Locate the cell with the specified text and output its (x, y) center coordinate. 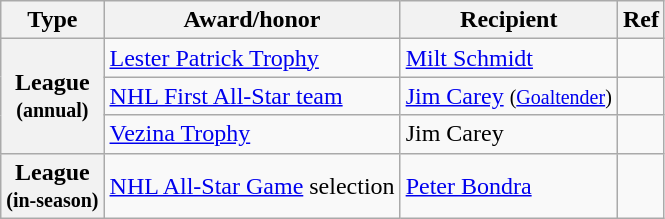
Peter Bondra (508, 186)
NHL All-Star Game selection (252, 186)
Vezina Trophy (252, 134)
Type (52, 20)
Recipient (508, 20)
Jim Carey (Goaltender) (508, 96)
League(annual) (52, 96)
Award/honor (252, 20)
NHL First All-Star team (252, 96)
Lester Patrick Trophy (252, 58)
Jim Carey (508, 134)
League(in-season) (52, 186)
Ref (640, 20)
Milt Schmidt (508, 58)
